Identify which cell holds the provided text, then report its [x, y] central coordinate. 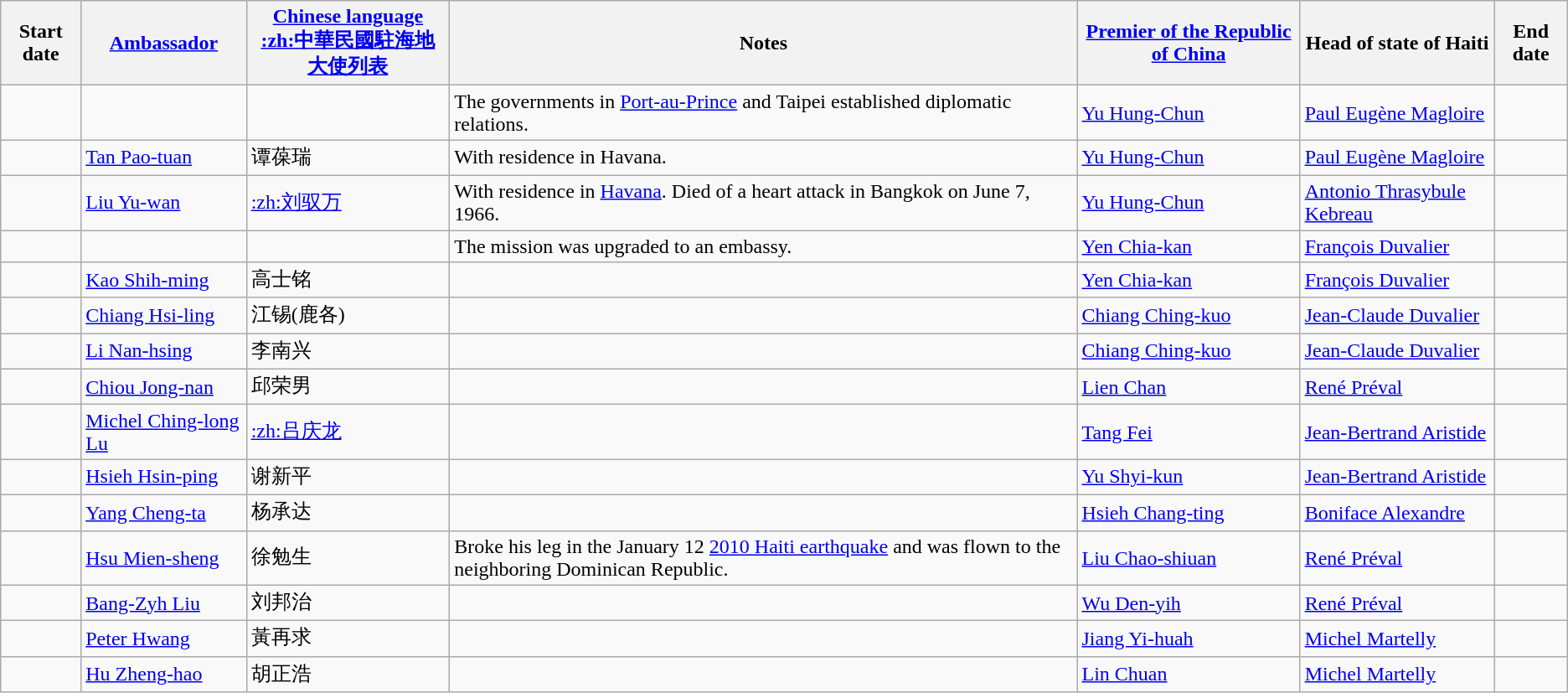
Premier of the Republic of China [1189, 44]
高士铭 [348, 280]
Antonio Thrasybule Kebreau [1397, 203]
Bang-Zyh Liu [164, 603]
杨承达 [348, 513]
The mission was upgraded to an embassy. [764, 246]
Liu Chao-shiuan [1189, 558]
Start date [41, 44]
Boniface Alexandre [1397, 513]
Broke his leg in the January 12 2010 Haiti earthquake and was flown to the neighboring Dominican Republic. [764, 558]
Yang Cheng-ta [164, 513]
Liu Yu-wan [164, 203]
Hu Zheng-hao [164, 674]
胡正浩 [348, 674]
Yu Shyi-kun [1189, 478]
谢新平 [348, 478]
Head of state of Haiti [1397, 44]
Li Nan-hsing [164, 352]
徐勉生 [348, 558]
Chinese language:zh:中華民國駐海地大使列表 [348, 44]
谭葆瑞 [348, 158]
Chiang Hsi-ling [164, 315]
Kao Shih-ming [164, 280]
刘邦治 [348, 603]
Ambassador [164, 44]
:zh:刘驭万 [348, 203]
江锡(鹿各) [348, 315]
黃再求 [348, 639]
Wu Den-yih [1189, 603]
Tang Fei [1189, 432]
Hsieh Chang-ting [1189, 513]
邱荣男 [348, 387]
Hsieh Hsin-ping [164, 478]
Lien Chan [1189, 387]
Hsu Mien-sheng [164, 558]
Chiou Jong-nan [164, 387]
李南兴 [348, 352]
With residence in Havana. [764, 158]
:zh:吕庆龙 [348, 432]
Peter Hwang [164, 639]
The governments in Port-au-Prince and Taipei established diplomatic relations. [764, 112]
Michel Ching-long Lu [164, 432]
Notes [764, 44]
Jiang Yi-huah [1189, 639]
With residence in Havana. Died of a heart attack in Bangkok on June 7, 1966. [764, 203]
Lin Chuan [1189, 674]
Tan Pao-tuan [164, 158]
End date [1531, 44]
